Return [X, Y] of the center of cell containing provided text 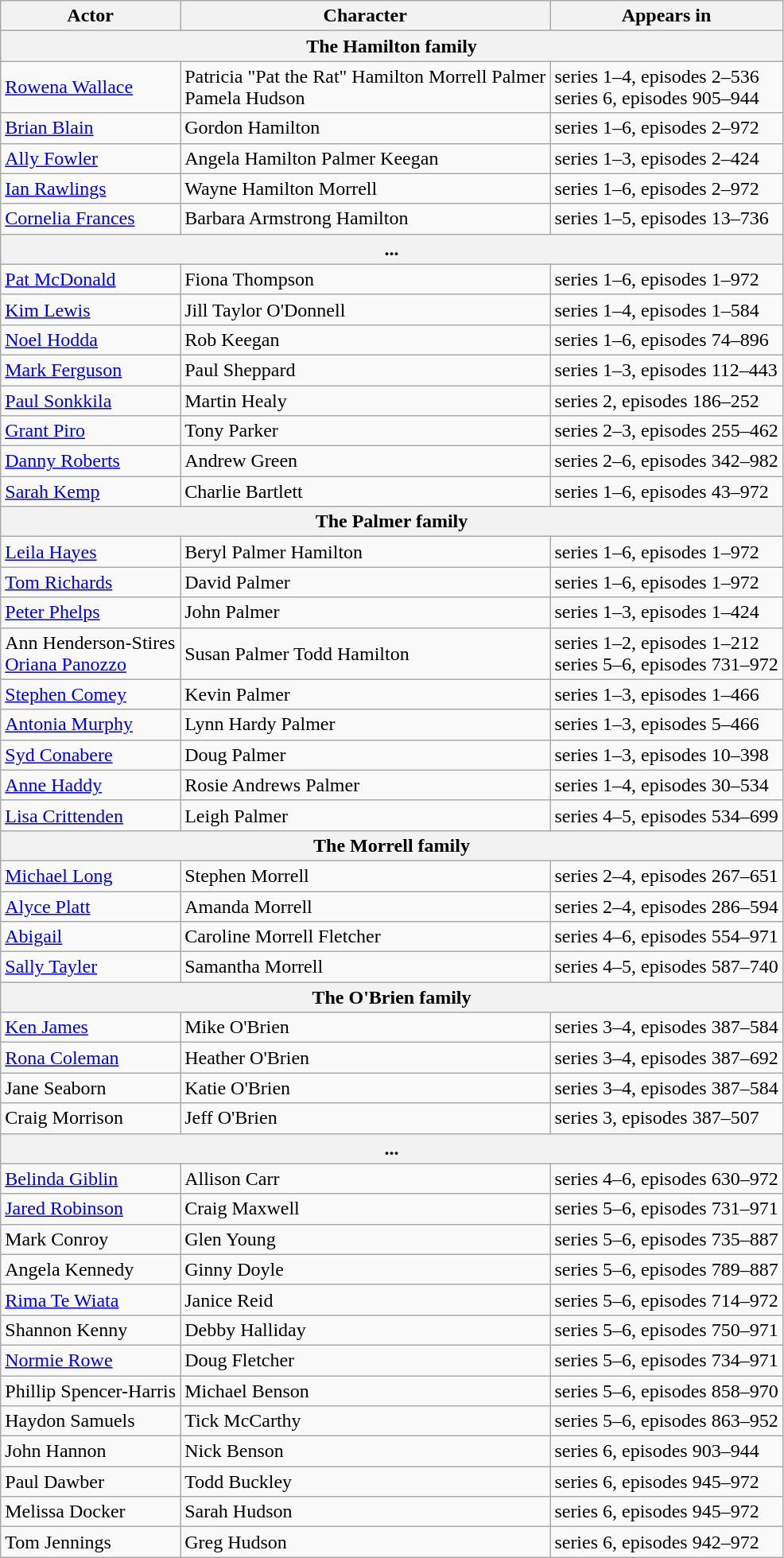
Sarah Hudson [366, 1512]
Stephen Morrell [366, 876]
Rosie Andrews Palmer [366, 785]
series 5–6, episodes 750–971 [666, 1330]
series 3–4, episodes 387–692 [666, 1058]
Leila Hayes [91, 552]
series 6, episodes 942–972 [666, 1542]
David Palmer [366, 582]
Tony Parker [366, 431]
Antonia Murphy [91, 725]
Rowena Wallace [91, 87]
Greg Hudson [366, 1542]
Charlie Bartlett [366, 491]
series 1–3, episodes 1–424 [666, 612]
Danny Roberts [91, 461]
Patricia "Pat the Rat" Hamilton Morrell PalmerPamela Hudson [366, 87]
Andrew Green [366, 461]
Samantha Morrell [366, 967]
Abigail [91, 937]
Alyce Platt [91, 906]
Peter Phelps [91, 612]
Ginny Doyle [366, 1269]
series 1–3, episodes 1–466 [666, 694]
Tom Jennings [91, 1542]
Syd Conabere [91, 755]
Haydon Samuels [91, 1421]
series 5–6, episodes 858–970 [666, 1391]
The O'Brien family [391, 997]
series 2–4, episodes 286–594 [666, 906]
series 5–6, episodes 714–972 [666, 1300]
Actor [91, 16]
Todd Buckley [366, 1482]
Wayne Hamilton Morrell [366, 188]
Paul Sonkkila [91, 400]
Melissa Docker [91, 1512]
Leigh Palmer [366, 815]
Ann Henderson-StiresOriana Panozzo [91, 654]
Tom Richards [91, 582]
Mike O'Brien [366, 1028]
Sally Tayler [91, 967]
series 2–6, episodes 342–982 [666, 461]
The Morrell family [391, 845]
series 1–3, episodes 112–443 [666, 370]
series 4–6, episodes 630–972 [666, 1179]
Rob Keegan [366, 340]
Kim Lewis [91, 309]
Phillip Spencer-Harris [91, 1391]
Rona Coleman [91, 1058]
series 1–5, episodes 13–736 [666, 219]
Jane Seaborn [91, 1088]
Michael Benson [366, 1391]
Michael Long [91, 876]
series 2–3, episodes 255–462 [666, 431]
Normie Rowe [91, 1360]
series 4–5, episodes 534–699 [666, 815]
Mark Ferguson [91, 370]
series 2–4, episodes 267–651 [666, 876]
Janice Reid [366, 1300]
John Palmer [366, 612]
Mark Conroy [91, 1239]
series 1–4, episodes 1–584 [666, 309]
Paul Sheppard [366, 370]
Beryl Palmer Hamilton [366, 552]
Pat McDonald [91, 279]
series 1–3, episodes 2–424 [666, 158]
series 5–6, episodes 863–952 [666, 1421]
Anne Haddy [91, 785]
John Hannon [91, 1451]
Angela Hamilton Palmer Keegan [366, 158]
Barbara Armstrong Hamilton [366, 219]
Belinda Giblin [91, 1179]
Grant Piro [91, 431]
Nick Benson [366, 1451]
series 6, episodes 903–944 [666, 1451]
series 4–6, episodes 554–971 [666, 937]
series 5–6, episodes 735–887 [666, 1239]
Jeff O'Brien [366, 1118]
Angela Kennedy [91, 1269]
series 3, episodes 387–507 [666, 1118]
Gordon Hamilton [366, 128]
Character [366, 16]
series 5–6, episodes 731–971 [666, 1209]
Martin Healy [366, 400]
Noel Hodda [91, 340]
Shannon Kenny [91, 1330]
Debby Halliday [366, 1330]
Doug Palmer [366, 755]
Heather O'Brien [366, 1058]
Jared Robinson [91, 1209]
series 1–6, episodes 74–896 [666, 340]
Craig Maxwell [366, 1209]
Amanda Morrell [366, 906]
Rima Te Wiata [91, 1300]
series 5–6, episodes 789–887 [666, 1269]
Caroline Morrell Fletcher [366, 937]
Susan Palmer Todd Hamilton [366, 654]
Stephen Comey [91, 694]
series 1–3, episodes 5–466 [666, 725]
Jill Taylor O'Donnell [366, 309]
Lynn Hardy Palmer [366, 725]
series 1–4, episodes 30–534 [666, 785]
Brian Blain [91, 128]
series 1–4, episodes 2–536series 6, episodes 905–944 [666, 87]
Ian Rawlings [91, 188]
series 2, episodes 186–252 [666, 400]
Appears in [666, 16]
Glen Young [366, 1239]
Katie O'Brien [366, 1088]
Sarah Kemp [91, 491]
series 5–6, episodes 734–971 [666, 1360]
Ally Fowler [91, 158]
Cornelia Frances [91, 219]
Ken James [91, 1028]
series 1–6, episodes 43–972 [666, 491]
The Palmer family [391, 522]
series 4–5, episodes 587–740 [666, 967]
Fiona Thompson [366, 279]
Craig Morrison [91, 1118]
Paul Dawber [91, 1482]
Tick McCarthy [366, 1421]
Lisa Crittenden [91, 815]
series 1–3, episodes 10–398 [666, 755]
series 1–2, episodes 1–212series 5–6, episodes 731–972 [666, 654]
Doug Fletcher [366, 1360]
Allison Carr [366, 1179]
The Hamilton family [391, 46]
Kevin Palmer [366, 694]
